Determine the (X, Y) coordinate at the center of the cell enclosing the given text.  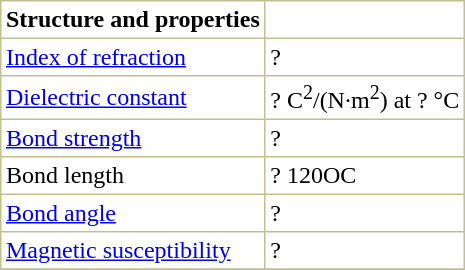
Bond length (133, 176)
? 120OC (364, 176)
Bond angle (133, 214)
Dielectric constant (133, 98)
Bond strength (133, 139)
? C2/(N·m2) at ? °C (364, 98)
Magnetic susceptibility (133, 251)
Index of refraction (133, 57)
Structure and properties (133, 20)
